Search for the cell housing the specified text and yield its (X, Y) center coordinate. 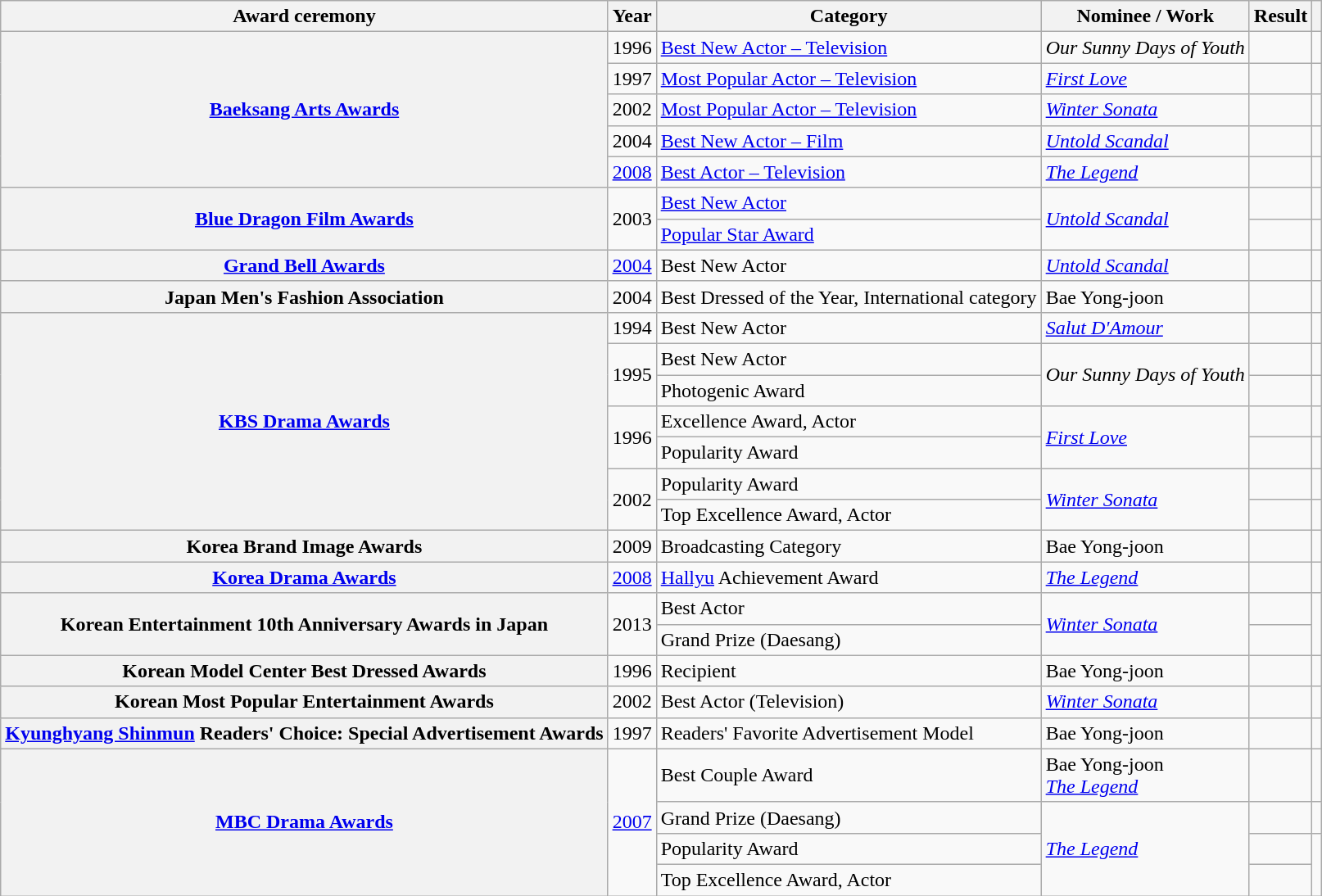
Readers' Favorite Advertisement Model (849, 733)
2007 (632, 822)
Baeksang Arts Awards (305, 110)
Hallyu Achievement Award (849, 577)
Best Actor – Television (849, 172)
Grand Bell Awards (305, 265)
2003 (632, 219)
Category (849, 16)
Year (632, 16)
1994 (632, 328)
KBS Drama Awards (305, 421)
1995 (632, 374)
MBC Drama Awards (305, 822)
Best Couple Award (849, 775)
Best New Actor – Film (849, 141)
Broadcasting Category (849, 546)
Best Dressed of the Year, International category (849, 296)
Photogenic Award (849, 391)
Award ceremony (305, 16)
Recipient (849, 671)
Excellence Award, Actor (849, 422)
Bae Yong-joon The Legend (1145, 775)
Japan Men's Fashion Association (305, 296)
Nominee / Work (1145, 16)
2009 (632, 546)
Popular Star Award (849, 234)
2013 (632, 624)
Korea Drama Awards (305, 577)
Salut D'Amour (1145, 328)
Korean Most Popular Entertainment Awards (305, 702)
Result (1280, 16)
Best Actor (849, 609)
Best New Actor – Television (849, 48)
Korean Model Center Best Dressed Awards (305, 671)
Korea Brand Image Awards (305, 546)
Korean Entertainment 10th Anniversary Awards in Japan (305, 624)
Kyunghyang Shinmun Readers' Choice: Special Advertisement Awards (305, 733)
Best Actor (Television) (849, 702)
Blue Dragon Film Awards (305, 219)
